Capture the cell that displays the provided text and extract its (x, y) central coordinate. 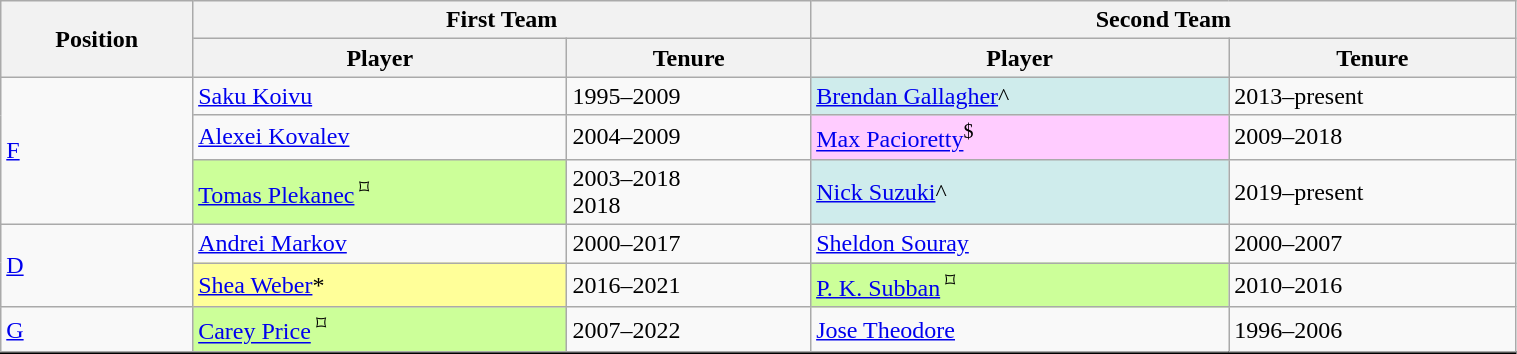
Shea Weber* (380, 286)
G (97, 330)
Position (97, 39)
Sheldon Souray (1020, 244)
Alexei Kovalev (380, 138)
D (97, 266)
First Team (502, 20)
2010–2016 (1372, 286)
P. K. Subban ⌑ (1020, 286)
2016–2021 (689, 286)
Andrei Markov (380, 244)
2013–present (1372, 96)
Brendan Gallagher^ (1020, 96)
2000–2017 (689, 244)
F (97, 151)
2019–present (1372, 192)
Saku Koivu (380, 96)
2007–2022 (689, 330)
2004–2009 (689, 138)
2003–20182018 (689, 192)
1996–2006 (1372, 330)
Nick Suzuki^ (1020, 192)
Carey Price ⌑ (380, 330)
Jose Theodore (1020, 330)
1995–2009 (689, 96)
Max Pacioretty$ (1020, 138)
Tomas Plekanec ⌑ (380, 192)
Second Team (1164, 20)
2009–2018 (1372, 138)
2000–2007 (1372, 244)
